Determine the (x, y) coordinate at the center of the cell enclosing the given text.  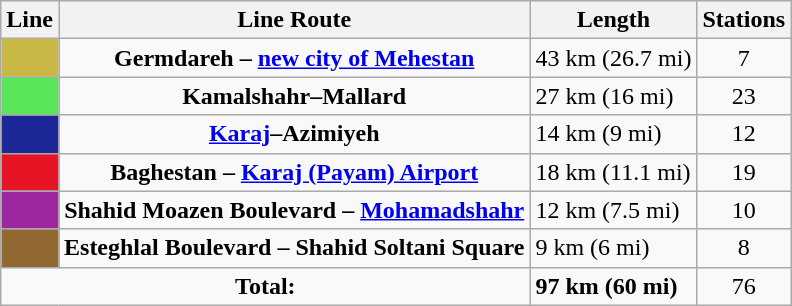
Line (30, 20)
Baghestan – Karaj (Payam) Airport (294, 172)
76 (744, 286)
Shahid Moazen Boulevard – Mohamadshahr (294, 210)
Germdareh – new city of Mehestan (294, 58)
Line Route (294, 20)
12 km (7.5 mi) (614, 210)
Kamalshahr–Mallard (294, 96)
23 (744, 96)
12 (744, 134)
Esteghlal Boulevard – Shahid Soltani Square (294, 248)
18 km (11.1 mi) (614, 172)
14 km (9 mi) (614, 134)
Karaj–Azimiyeh (294, 134)
8 (744, 248)
43 km (26.7 mi) (614, 58)
7 (744, 58)
Total: (266, 286)
10 (744, 210)
Stations (744, 20)
19 (744, 172)
9 km (6 mi) (614, 248)
Length (614, 20)
97 km (60 mi) (614, 286)
27 km (16 mi) (614, 96)
